From the cell containing the given text, extract its center point as (x, y) coordinate. 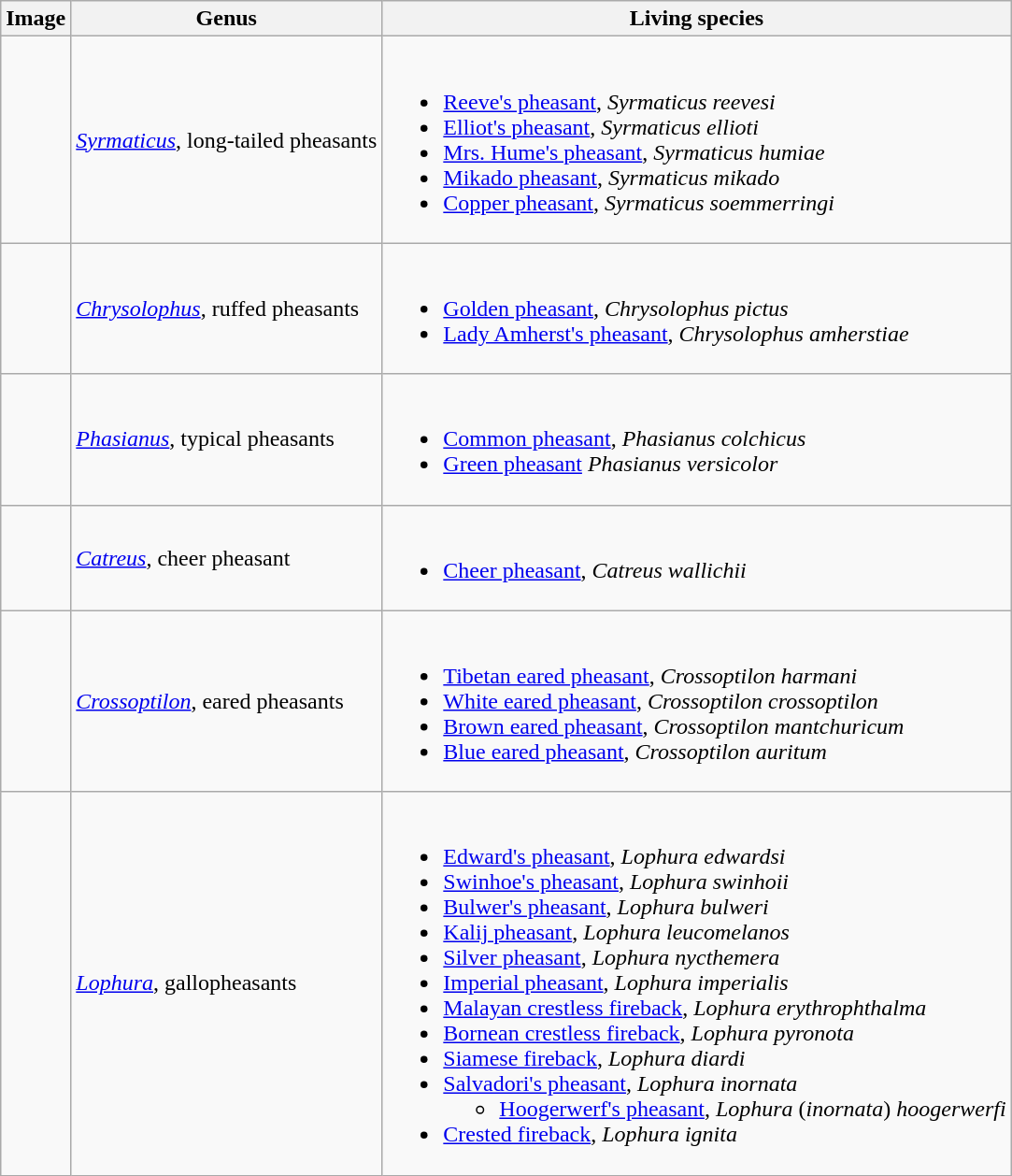
Phasianus, typical pheasants (226, 439)
Crossoptilon, eared pheasants (226, 701)
Lophura, gallopheasants (226, 983)
Common pheasant, Phasianus colchicusGreen pheasant Phasianus versicolor (697, 439)
Image (36, 19)
Living species (697, 19)
Syrmaticus, long-tailed pheasants (226, 140)
Cheer pheasant, Catreus wallichii (697, 557)
Chrysolophus, ruffed pheasants (226, 308)
Catreus, cheer pheasant (226, 557)
Golden pheasant, Chrysolophus pictusLady Amherst's pheasant, Chrysolophus amherstiae (697, 308)
Genus (226, 19)
